From the cell containing the given text, extract its center point as [X, Y] coordinate. 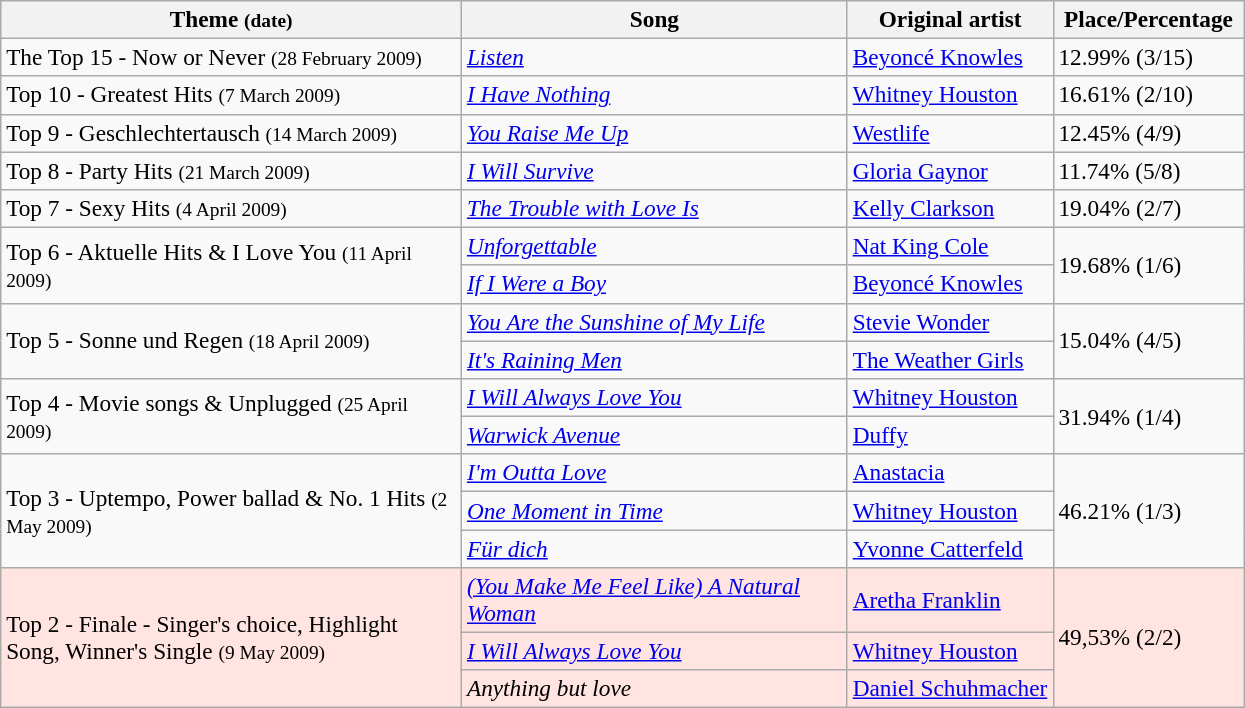
Theme (date) [232, 19]
Warwick Avenue [655, 435]
Yvonne Catterfeld [950, 548]
If I Were a Boy [655, 284]
Unforgettable [655, 246]
Top 6 - Aktuelle Hits & I Love You (11 April 2009) [232, 265]
The Trouble with Love Is [655, 208]
Top 7 - Sexy Hits (4 April 2009) [232, 208]
11.74% (5/8) [1148, 170]
Gloria Gaynor [950, 170]
19.04% (2/7) [1148, 208]
12.45% (4/9) [1148, 133]
I'm Outta Love [655, 473]
Daniel Schuhmacher [950, 689]
The Top 15 - Now or Never (28 February 2009) [232, 57]
19.68% (1/6) [1148, 265]
It's Raining Men [655, 359]
Top 3 - Uptempo, Power ballad & No. 1 Hits (2 May 2009) [232, 510]
(You Make Me Feel Like) A Natural Woman [655, 600]
Duffy [950, 435]
Stevie Wonder [950, 322]
Top 5 - Sonne und Regen (18 April 2009) [232, 341]
You Are the Sunshine of My Life [655, 322]
Aretha Franklin [950, 600]
Top 4 - Movie songs & Unplugged (25 April 2009) [232, 416]
Top 9 - Geschlechtertausch (14 March 2009) [232, 133]
One Moment in Time [655, 510]
Listen [655, 57]
The Weather Girls [950, 359]
Top 8 - Party Hits (21 March 2009) [232, 170]
49,53% (2/2) [1148, 637]
31.94% (1/4) [1148, 416]
15.04% (4/5) [1148, 341]
Top 2 - Finale - Singer's choice, Highlight Song, Winner's Single (9 May 2009) [232, 637]
I Will Survive [655, 170]
Place/Percentage [1148, 19]
46.21% (1/3) [1148, 510]
16.61% (2/10) [1148, 95]
Für dich [655, 548]
Original artist [950, 19]
Top 10 - Greatest Hits (7 March 2009) [232, 95]
Anything but love [655, 689]
Westlife [950, 133]
Kelly Clarkson [950, 208]
Anastacia [950, 473]
12.99% (3/15) [1148, 57]
Nat King Cole [950, 246]
Song [655, 19]
I Have Nothing [655, 95]
You Raise Me Up [655, 133]
